For the text-containing cell, return its midpoint in (x, y) coordinate format. 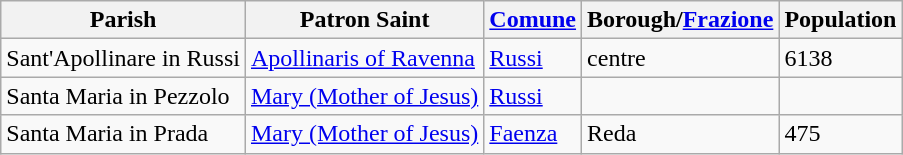
Sant'Apollinare in Russi (124, 58)
Reda (680, 134)
Faenza (533, 134)
475 (840, 134)
Comune (533, 20)
centre (680, 58)
Patron Saint (364, 20)
6138 (840, 58)
Santa Maria in Prada (124, 134)
Borough/Frazione (680, 20)
Parish (124, 20)
Population (840, 20)
Apollinaris of Ravenna (364, 58)
Santa Maria in Pezzolo (124, 96)
